For the text-containing cell, return its midpoint in (X, Y) coordinate format. 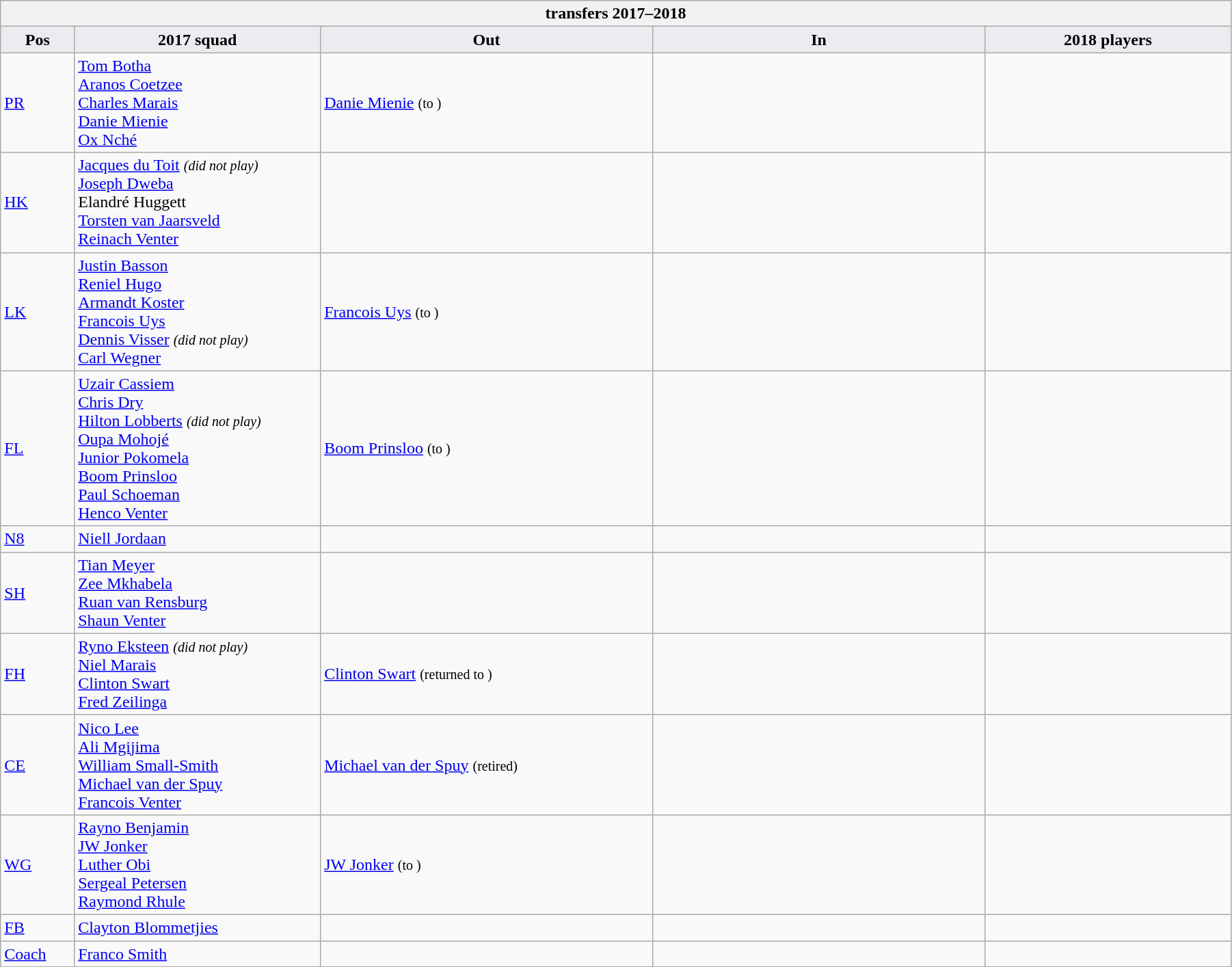
In (819, 40)
Francois Uys (to ) (487, 312)
Ryno Eksteen (did not play) Niel Marais Clinton Swart Fred Zeilinga (198, 674)
2018 players (1108, 40)
Jacques du Toit (did not play) Joseph Dweba Elandré Huggett Torsten van Jaarsveld Reinach Venter (198, 202)
Uzair Cassiem Chris Dry Hilton Lobberts (did not play) Oupa Mohojé Junior Pokomela Boom Prinsloo Paul Schoeman Henco Venter (198, 449)
FB (38, 927)
Clinton Swart (returned to ) (487, 674)
Franco Smith (198, 954)
SH (38, 592)
WG (38, 864)
Tian Meyer Zee Mkhabela Ruan van Rensburg Shaun Venter (198, 592)
Michael van der Spuy (retired) (487, 765)
PR (38, 103)
Boom Prinsloo (to ) (487, 449)
Out (487, 40)
transfers 2017–2018 (616, 14)
Justin Basson Reniel Hugo Armandt Koster Francois Uys Dennis Visser (did not play) Carl Wegner (198, 312)
JW Jonker (to ) (487, 864)
Coach (38, 954)
N8 (38, 539)
Tom Botha Aranos Coetzee Charles Marais Danie Mienie Ox Nché (198, 103)
Clayton Blommetjies (198, 927)
2017 squad (198, 40)
CE (38, 765)
Pos (38, 40)
FH (38, 674)
FL (38, 449)
Niell Jordaan (198, 539)
LK (38, 312)
Nico Lee Ali Mgijima William Small-Smith Michael van der Spuy Francois Venter (198, 765)
HK (38, 202)
Danie Mienie (to ) (487, 103)
Rayno Benjamin JW Jonker Luther Obi Sergeal Petersen Raymond Rhule (198, 864)
